Detect which cell encompasses the target text, then output its [X, Y] center coordinate. 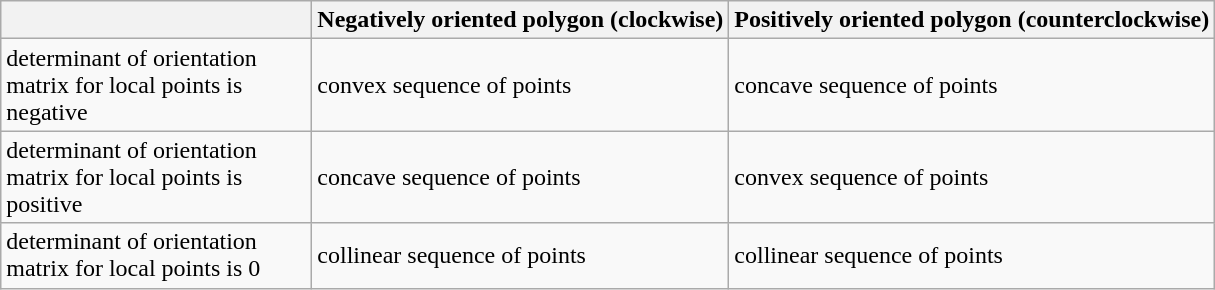
Negatively oriented polygon (clockwise) [520, 20]
determinant of orientation matrix for local points is 0 [156, 256]
determinant of orientation matrix for local points is positive [156, 177]
determinant of orientation matrix for local points is negative [156, 85]
Positively oriented polygon (counterclockwise) [972, 20]
